Return [x, y] of the center of cell containing provided text 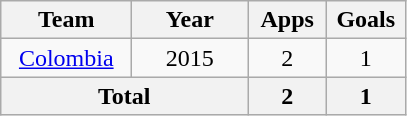
Total [124, 96]
Team [66, 20]
Apps [288, 20]
Year [190, 20]
Goals [366, 20]
Colombia [66, 58]
2015 [190, 58]
